Return [X, Y] of the center of cell containing provided text 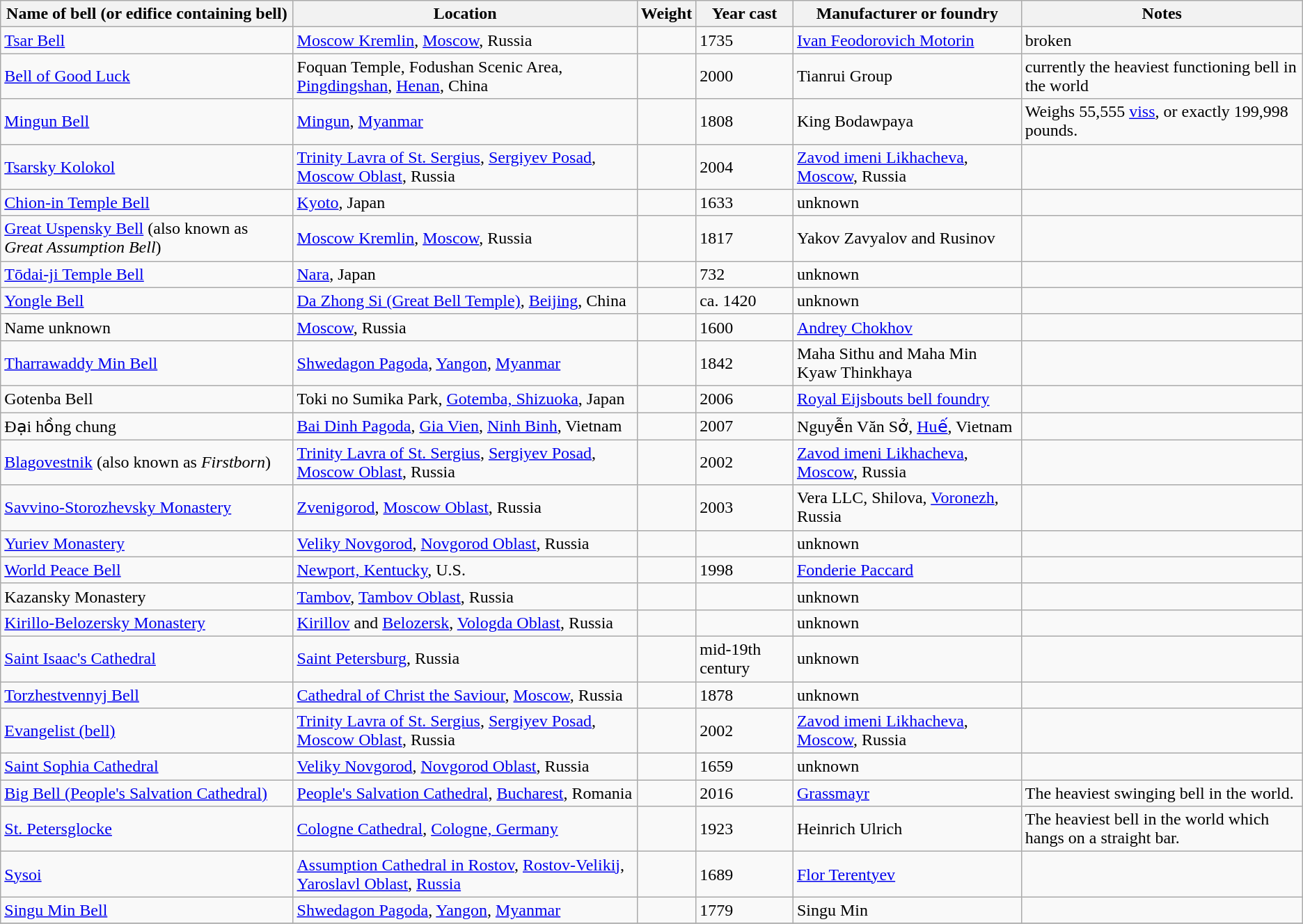
Nguyễn Văn Sở, Huế, Vietnam [907, 426]
Đại hồng chung [147, 426]
Notes [1162, 14]
Mingun Bell [147, 121]
Fonderie Paccard [907, 570]
Tsarsky Kolokol [147, 167]
Bell of Good Luck [147, 77]
2006 [745, 399]
Yongle Bell [147, 301]
Foquan Temple, Fodushan Scenic Area, Pingdingshan, Henan, China [465, 77]
Andrey Chokhov [907, 327]
Year cast [745, 14]
Yuriev Monastery [147, 543]
Cathedral of Christ the Saviour, Moscow, Russia [465, 695]
Kyoto, Japan [465, 202]
Tharrawaddy Min Bell [147, 363]
Heinrich Ulrich [907, 829]
2016 [745, 793]
Tambov, Tambov Oblast, Russia [465, 596]
Kirillo-Belozersky Monastery [147, 623]
The heaviest swinging bell in the world. [1162, 793]
Chion-in Temple Bell [147, 202]
Bai Dinh Pagoda, Gia Vien, Ninh Binh, Vietnam [465, 426]
2007 [745, 426]
1923 [745, 829]
1633 [745, 202]
1600 [745, 327]
Singu Min [907, 910]
Evangelist (bell) [147, 731]
Big Bell (People's Salvation Cathedral) [147, 793]
1998 [745, 570]
Cologne Cathedral, Cologne, Germany [465, 829]
Tianrui Group [907, 77]
Saint Isaac's Cathedral [147, 658]
Zvenigorod, Moscow Oblast, Russia [465, 508]
St. Petersglocke [147, 829]
1817 [745, 238]
1878 [745, 695]
Weight [666, 14]
Location [465, 14]
1689 [745, 874]
Royal Eijsbouts bell foundry [907, 399]
Name unknown [147, 327]
1735 [745, 40]
Mingun, Myanmar [465, 121]
Newport, Kentucky, U.S. [465, 570]
Vera LLC, Shilova, Voronezh, Russia [907, 508]
Weighs 55,555 viss, or exactly 199,998 pounds. [1162, 121]
King Bodawpaya [907, 121]
Assumption Cathedral in Rostov, Rostov-Velikij, Yaroslavl Oblast, Russia [465, 874]
Kirillov and Belozersk, Vologda Oblast, Russia [465, 623]
2003 [745, 508]
Saint Sophia Cathedral [147, 767]
Torzhestvennyj Bell [147, 695]
mid-19th century [745, 658]
Ivan Feodorovich Motorin [907, 40]
Da Zhong Si (Great Bell Temple), Beijing, China [465, 301]
2004 [745, 167]
Tōdai-ji Temple Bell [147, 274]
Nara, Japan [465, 274]
1842 [745, 363]
1659 [745, 767]
Manufacturer or foundry [907, 14]
broken [1162, 40]
Gotenba Bell [147, 399]
Sysoi [147, 874]
ca. 1420 [745, 301]
Kazansky Monastery [147, 596]
Grassmayr [907, 793]
Name of bell (or edifice containing bell) [147, 14]
currently the heaviest functioning bell in the world [1162, 77]
Blagovestnik (also known as Firstborn) [147, 462]
Savvino-Storozhevsky Monastery [147, 508]
The heaviest bell in the world which hangs on a straight bar. [1162, 829]
Flor Terentyev [907, 874]
Singu Min Bell [147, 910]
People's Salvation Cathedral, Bucharest, Romania [465, 793]
Maha Sithu and Maha Min Kyaw Thinkhaya [907, 363]
Tsar Bell [147, 40]
World Peace Bell [147, 570]
1779 [745, 910]
Yakov Zavyalov and Rusinov [907, 238]
1808 [745, 121]
732 [745, 274]
Saint Petersburg, Russia [465, 658]
Great Uspensky Bell (also known as Great Assumption Bell) [147, 238]
2000 [745, 77]
Toki no Sumika Park, Gotemba, Shizuoka, Japan [465, 399]
Moscow, Russia [465, 327]
